Extract the [X, Y] coordinate from the center of the cell holding the provided text.  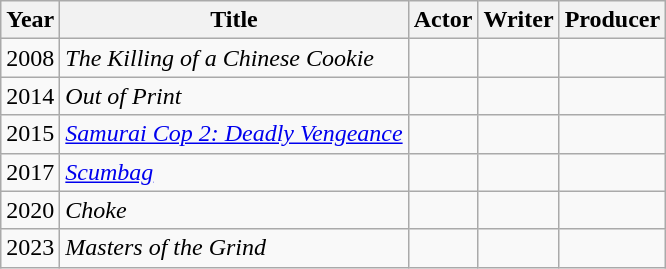
Samurai Cop 2: Deadly Vengeance [234, 134]
Title [234, 20]
2023 [30, 248]
2014 [30, 96]
2015 [30, 134]
Masters of the Grind [234, 248]
Out of Print [234, 96]
The Killing of a Chinese Cookie [234, 58]
Scumbag [234, 172]
2020 [30, 210]
Year [30, 20]
Actor [443, 20]
Choke [234, 210]
2017 [30, 172]
Producer [612, 20]
2008 [30, 58]
Writer [518, 20]
